Scan for the cell matching the given text and deliver its (x, y) coordinate at center. 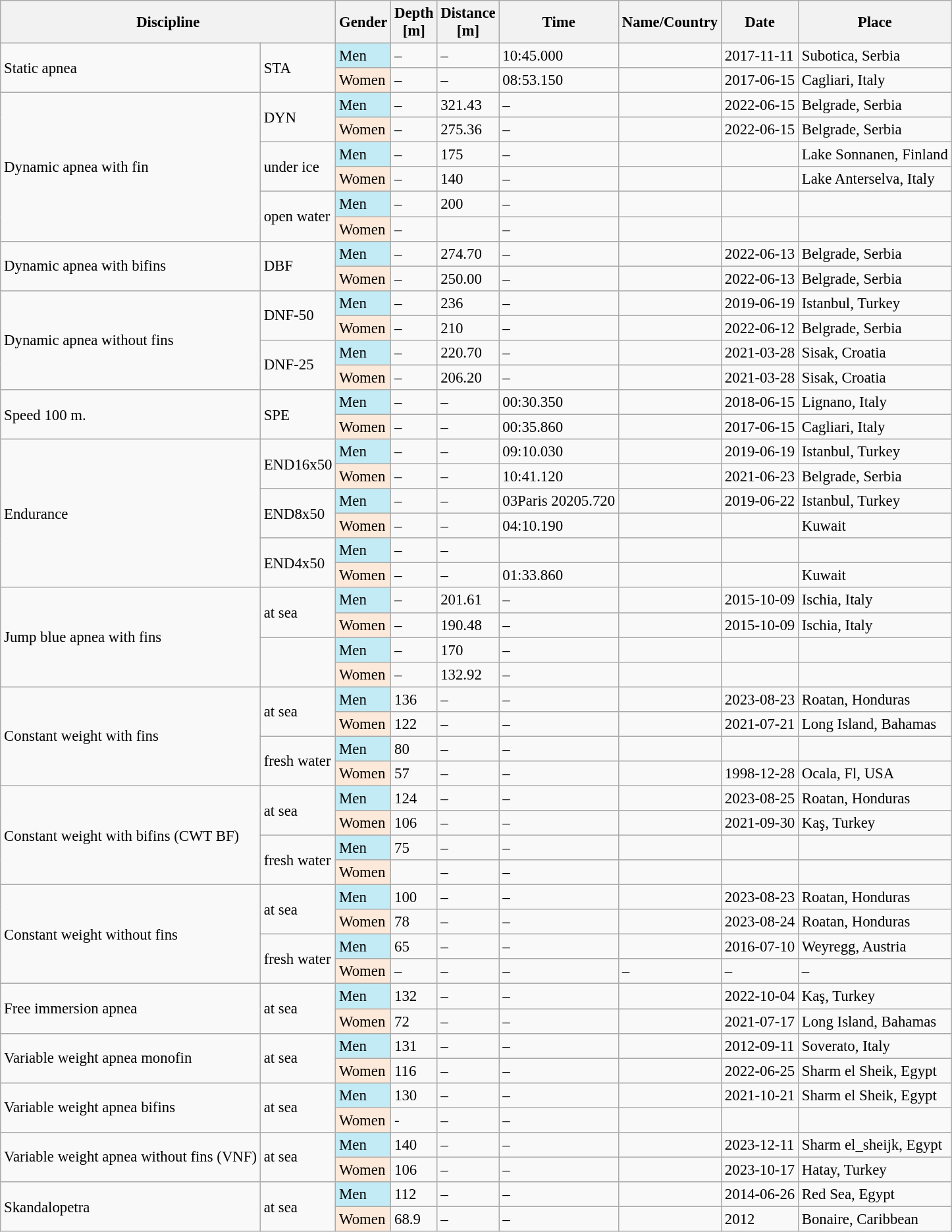
00:35.860 (558, 427)
10:45.000 (558, 56)
220.70 (468, 353)
Lignano, Italy (874, 402)
Variable weight apnea bifins (130, 1108)
Gender (363, 22)
2018-06-15 (760, 402)
275.36 (468, 130)
Sharm el_sheijk, Egypt (874, 1145)
116 (414, 1071)
2023-12-11 (760, 1145)
Skandalopetra (130, 1206)
2016-07-10 (760, 947)
Lake Anterselva, Italy (874, 180)
Time (558, 22)
250.00 (468, 279)
DBF (298, 266)
65 (414, 947)
122 (414, 724)
Red Sea, Egypt (874, 1194)
Hatay, Turkey (874, 1169)
2019-06-22 (760, 501)
136 (414, 699)
04:10.190 (558, 526)
2022-06-25 (760, 1071)
210 (468, 328)
200 (468, 204)
130 (414, 1095)
Weyregg, Austria (874, 947)
Constant weight with bifins (CWT BF) (130, 835)
78 (414, 922)
09:10.030 (558, 452)
00:30.350 (558, 402)
236 (468, 303)
72 (414, 1021)
END16x50 (298, 464)
Variable weight apnea monofin (130, 1058)
08:53.150 (558, 80)
Soverato, Italy (874, 1046)
SPE (298, 415)
2012 (760, 1219)
open water (298, 216)
131 (414, 1046)
DNF-50 (298, 315)
2021-07-17 (760, 1021)
274.70 (468, 254)
END8x50 (298, 514)
1998-12-28 (760, 774)
DYN (298, 117)
2021-06-23 (760, 477)
2014-06-26 (760, 1194)
01:33.860 (558, 576)
132.92 (468, 674)
Constant weight without fins (130, 934)
2012-09-11 (760, 1046)
DNF-25 (298, 365)
75 (414, 848)
Bonaire, Caribbean (874, 1219)
57 (414, 774)
- (414, 1120)
206.20 (468, 377)
2023-10-17 (760, 1169)
03Paris 20205.720 (558, 501)
190.48 (468, 625)
68.9 (414, 1219)
under ice (298, 167)
2021-10-21 (760, 1095)
Dynamic apnea without fins (130, 340)
321.43 (468, 105)
Free immersion apnea (130, 1009)
Static apnea (130, 68)
201.61 (468, 601)
Jump blue apnea with fins (130, 637)
175 (468, 155)
STA (298, 68)
124 (414, 798)
Subotica, Serbia (874, 56)
Date (760, 22)
132 (414, 996)
170 (468, 650)
Endurance (130, 514)
2021-09-30 (760, 823)
10:41.120 (558, 477)
Name/Country (670, 22)
Lake Sonnanen, Finland (874, 155)
Constant weight with fins (130, 736)
100 (414, 897)
Depth[m] (414, 22)
Dynamic apnea with fin (130, 167)
80 (414, 749)
2023-08-25 (760, 798)
Distance[m] (468, 22)
Variable weight apnea without fins (VNF) (130, 1158)
2023-08-24 (760, 922)
2022-10-04 (760, 996)
2017-11-11 (760, 56)
END4x50 (298, 562)
Ocala, Fl, USA (874, 774)
Discipline (169, 22)
Dynamic apnea with bifins (130, 266)
112 (414, 1194)
2021-07-21 (760, 724)
Place (874, 22)
2022-06-12 (760, 328)
Speed 100 m. (130, 415)
